From the cell containing the given text, extract its center point as [x, y] coordinate. 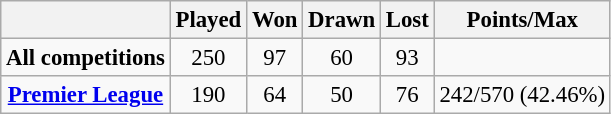
Won [275, 20]
93 [407, 58]
Drawn [342, 20]
60 [342, 58]
50 [342, 95]
64 [275, 95]
Lost [407, 20]
Played [208, 20]
Premier League [86, 95]
All competitions [86, 58]
190 [208, 95]
76 [407, 95]
242/570 (42.46%) [522, 95]
Points/Max [522, 20]
250 [208, 58]
97 [275, 58]
